Pinpoint the cell where the given text exists, returning its (X, Y) midpoint coordinate. 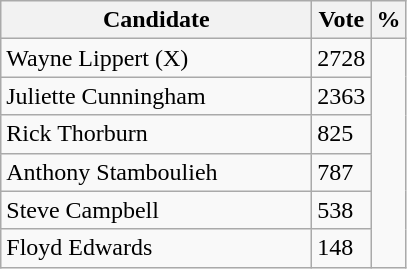
Juliette Cunningham (156, 96)
Steve Campbell (156, 210)
% (388, 20)
Vote (342, 20)
Anthony Stamboulieh (156, 172)
2363 (342, 96)
825 (342, 134)
787 (342, 172)
Floyd Edwards (156, 248)
538 (342, 210)
Wayne Lippert (X) (156, 58)
2728 (342, 58)
148 (342, 248)
Candidate (156, 20)
Rick Thorburn (156, 134)
